For the text-containing cell, return its midpoint in [x, y] coordinate format. 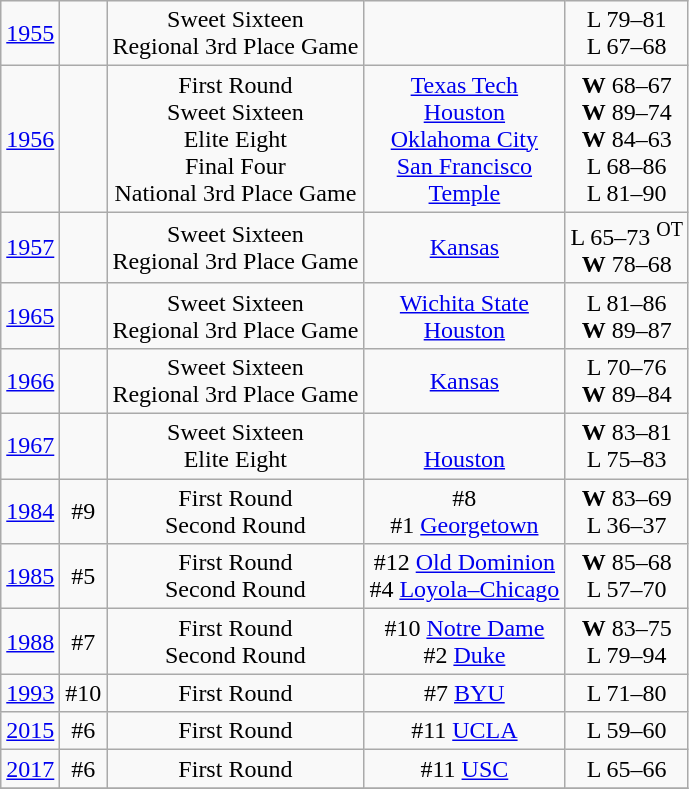
L 81–86W 89–87 [627, 316]
1957 [30, 248]
W 85–68L 57–70 [627, 576]
Wichita StateHouston [464, 316]
#8 #1 Georgetown [464, 512]
Houston [464, 446]
2015 [30, 731]
W 83–75L 79–94 [627, 642]
#11 UCLA [464, 731]
L 65–73 OTW 78–68 [627, 248]
1984 [30, 512]
1988 [30, 642]
L 65–66 [627, 769]
#7 [84, 642]
W 83–69L 36–37 [627, 512]
1967 [30, 446]
W 83–81L 75–83 [627, 446]
W 68–67W 89–74W 84–63L 68–86L 81–90 [627, 139]
Sweet SixteenElite Eight [236, 446]
#11 USC [464, 769]
1955 [30, 34]
1985 [30, 576]
L 70–76W 89–84 [627, 380]
L 71–80 [627, 693]
L 59–60 [627, 731]
#5 [84, 576]
1965 [30, 316]
2017 [30, 769]
1956 [30, 139]
#10 Notre Dame#2 Duke [464, 642]
#7 BYU [464, 693]
#12 Old Dominion#4 Loyola–Chicago [464, 576]
1966 [30, 380]
#10 [84, 693]
First RoundSweet SixteenElite EightFinal FourNational 3rd Place Game [236, 139]
#9 [84, 512]
1993 [30, 693]
Texas TechHoustonOklahoma CitySan FranciscoTemple [464, 139]
L 79–81L 67–68 [627, 34]
